Search for the cell housing the specified text and yield its (X, Y) center coordinate. 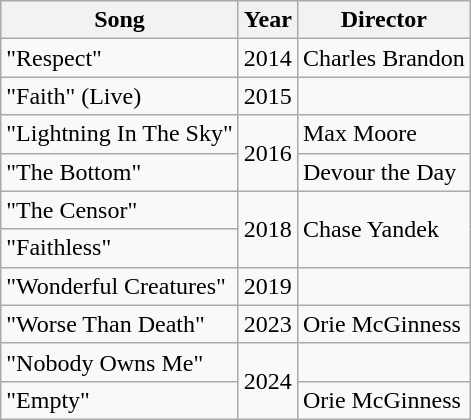
2019 (268, 286)
"Lightning In The Sky" (120, 134)
Director (384, 20)
Song (120, 20)
"The Censor" (120, 210)
"Respect" (120, 58)
2018 (268, 229)
2016 (268, 153)
2024 (268, 381)
Chase Yandek (384, 229)
Year (268, 20)
"Worse Than Death" (120, 324)
"Wonderful Creatures" (120, 286)
2015 (268, 96)
Devour the Day (384, 172)
Max Moore (384, 134)
"Faith" (Live) (120, 96)
Charles Brandon (384, 58)
"Nobody Owns Me" (120, 362)
"The Bottom" (120, 172)
2023 (268, 324)
"Empty" (120, 400)
2014 (268, 58)
"Faithless" (120, 248)
